Pinpoint the cell where the given text exists, returning its [x, y] midpoint coordinate. 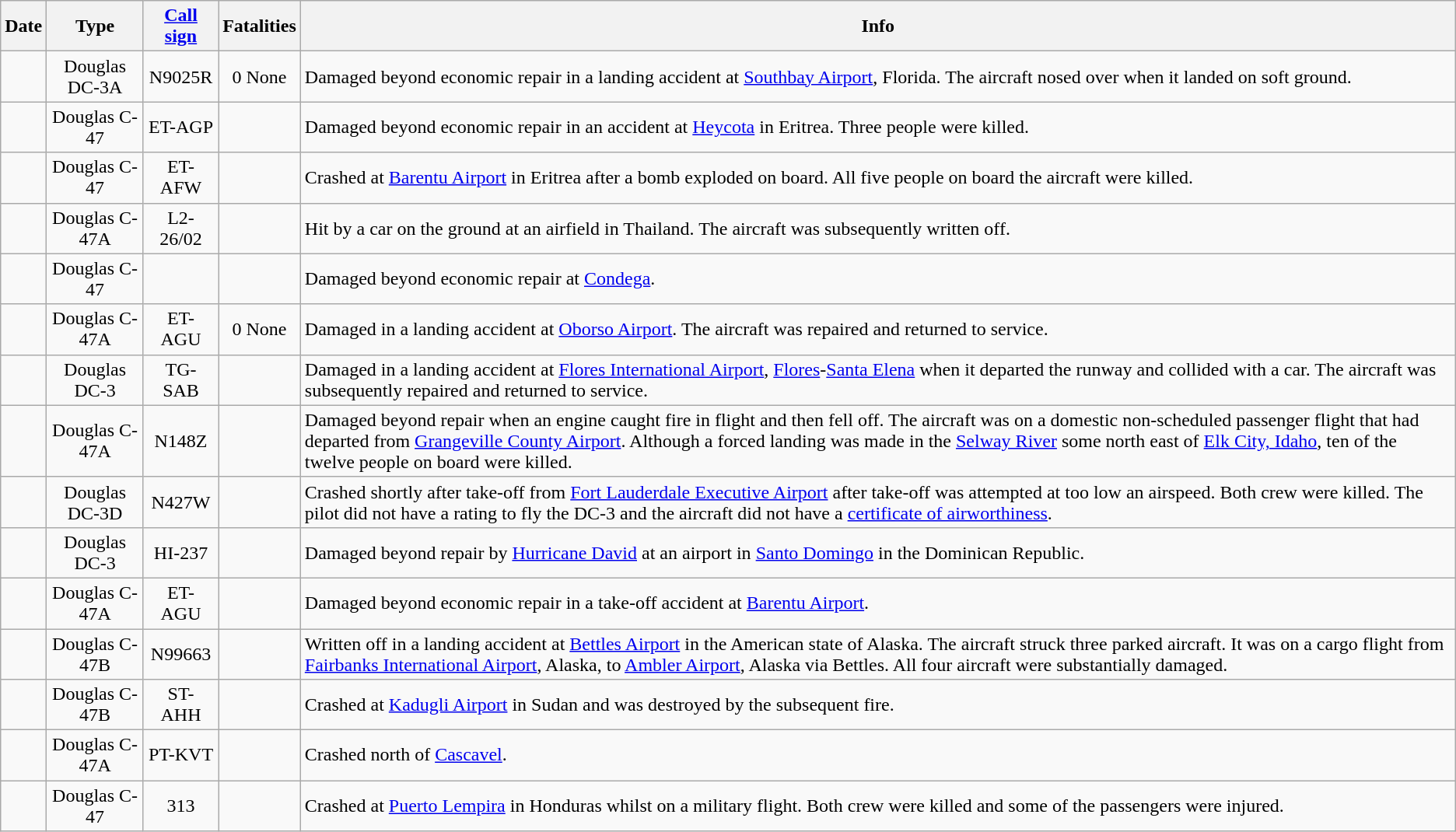
Douglas DC-3A [95, 76]
Date [23, 26]
Hit by a car on the ground at an airfield in Thailand. The aircraft was subsequently written off. [877, 229]
Damaged beyond economic repair at Condega. [877, 278]
HI-237 [180, 552]
Crashed at Kadugli Airport in Sudan and was destroyed by the subsequent fire. [877, 704]
Damaged beyond repair by Hurricane David at an airport in Santo Domingo in the Dominican Republic. [877, 552]
Damaged in a landing accident at Oborso Airport. The aircraft was repaired and returned to service. [877, 330]
N427W [180, 502]
Call sign [180, 26]
Douglas DC-3D [95, 502]
N99663 [180, 653]
Damaged beyond economic repair in an accident at Heycota in Eritrea. Three people were killed. [877, 128]
PT-KVT [180, 756]
Info [877, 26]
Crashed at Puerto Lempira in Honduras whilst on a military flight. Both crew were killed and some of the passengers were injured. [877, 806]
Damaged beyond economic repair in a take-off accident at Barentu Airport. [877, 603]
TG-SAB [180, 379]
ET-AGP [180, 128]
Crashed at Barentu Airport in Eritrea after a bomb exploded on board. All five people on board the aircraft were killed. [877, 177]
313 [180, 806]
L2-26/02 [180, 229]
Fatalities [260, 26]
N9025R [180, 76]
Type [95, 26]
ET-AFW [180, 177]
Damaged beyond economic repair in a landing accident at Southbay Airport, Florida. The aircraft nosed over when it landed on soft ground. [877, 76]
N148Z [180, 441]
ST-AHH [180, 704]
Crashed north of Cascavel. [877, 756]
